From the cell containing the given text, extract its center point as (x, y) coordinate. 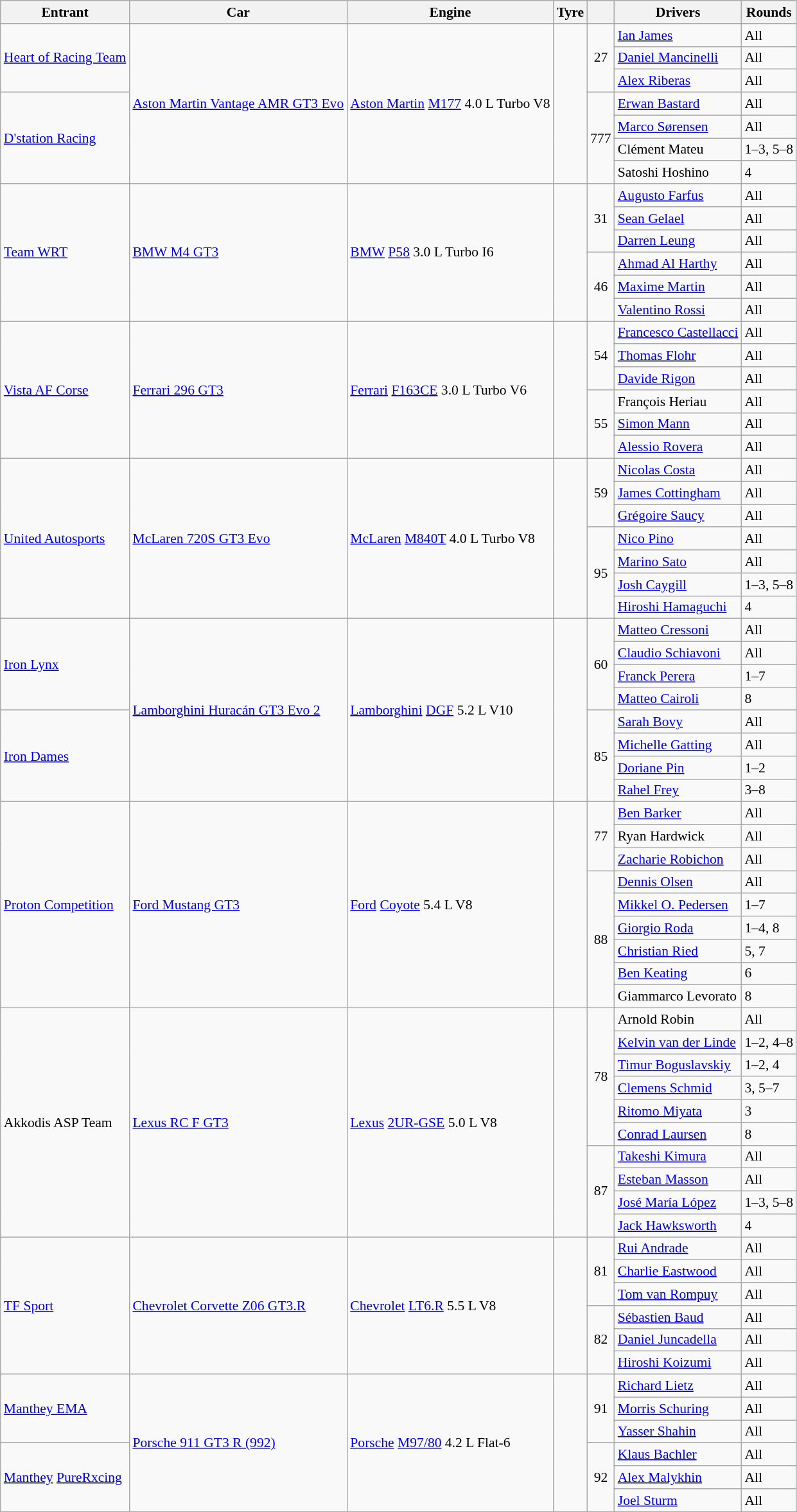
87 (601, 1191)
92 (601, 1478)
Drivers (678, 12)
BMW M4 GT3 (238, 253)
Timur Boguslavskiy (678, 1065)
Matteo Cairoli (678, 699)
Aston Martin M177 4.0 L Turbo V8 (450, 104)
Sébastien Baud (678, 1317)
Esteban Masson (678, 1180)
Takeshi Kimura (678, 1157)
Ryan Hardwick (678, 837)
Rui Andrade (678, 1249)
Francesco Castellacci (678, 333)
Augusto Farfus (678, 195)
Ben Barker (678, 814)
James Cottingham (678, 493)
Lamborghini Huracán GT3 Evo 2 (238, 711)
Dennis Olsen (678, 882)
1–2, 4 (769, 1065)
1–4, 8 (769, 928)
Lamborghini DGF 5.2 L V10 (450, 711)
Lexus 2UR-GSE 5.0 L V8 (450, 1123)
82 (601, 1340)
McLaren M840T 4.0 L Turbo V8 (450, 538)
Aston Martin Vantage AMR GT3 Evo (238, 104)
Morris Schuring (678, 1409)
Ahmad Al Harthy (678, 264)
Ferrari 296 GT3 (238, 390)
McLaren 720S GT3 Evo (238, 538)
Claudio Schiavoni (678, 654)
Giorgio Roda (678, 928)
Ian James (678, 35)
5, 7 (769, 951)
Heart of Racing Team (66, 58)
Daniel Juncadella (678, 1340)
Kelvin van der Linde (678, 1042)
60 (601, 664)
777 (601, 138)
Klaus Bachler (678, 1455)
Michelle Gatting (678, 745)
95 (601, 573)
Tyre (570, 12)
Daniel Mancinelli (678, 58)
Franck Perera (678, 676)
Proton Competition (66, 905)
1–2 (769, 768)
Ferrari F163CE 3.0 L Turbo V6 (450, 390)
46 (601, 287)
Alex Riberas (678, 81)
Manthey PureRxcing (66, 1478)
Iron Lynx (66, 664)
Erwan Bastard (678, 104)
Sarah Bovy (678, 722)
78 (601, 1077)
Clemens Schmid (678, 1089)
1–2, 4–8 (769, 1042)
Richard Lietz (678, 1386)
59 (601, 494)
Engine (450, 12)
85 (601, 756)
Matteo Cressoni (678, 630)
Marco Sørensen (678, 127)
6 (769, 974)
Grégoire Saucy (678, 516)
Davide Rigon (678, 378)
Satoshi Hoshino (678, 173)
Lexus RC F GT3 (238, 1123)
Arnold Robin (678, 1020)
Iron Dames (66, 756)
Yasser Shahin (678, 1432)
Thomas Flohr (678, 356)
Zacharie Robichon (678, 859)
José María López (678, 1203)
54 (601, 356)
3, 5–7 (769, 1089)
Chevrolet LT6.R 5.5 L V8 (450, 1306)
Entrant (66, 12)
Hiroshi Koizumi (678, 1363)
Doriane Pin (678, 768)
Conrad Laursen (678, 1134)
Valentino Rossi (678, 310)
United Autosports (66, 538)
François Heriau (678, 402)
Nicolas Costa (678, 470)
91 (601, 1409)
Ford Mustang GT3 (238, 905)
Christian Ried (678, 951)
Marino Sato (678, 562)
Ritomo Miyata (678, 1111)
Ben Keating (678, 974)
Jack Hawksworth (678, 1225)
3–8 (769, 790)
Hiroshi Hamaguchi (678, 607)
3 (769, 1111)
D'station Racing (66, 138)
Giammarco Levorato (678, 997)
Simon Mann (678, 424)
Mikkel O. Pedersen (678, 905)
Darren Leung (678, 241)
Manthey EMA (66, 1409)
Charlie Eastwood (678, 1272)
Joel Sturm (678, 1500)
Porsche M97/80 4.2 L Flat-6 (450, 1443)
Clément Mateu (678, 150)
Chevrolet Corvette Z06 GT3.R (238, 1306)
Porsche 911 GT3 R (992) (238, 1443)
55 (601, 424)
27 (601, 58)
Josh Caygill (678, 585)
Rahel Frey (678, 790)
Alex Malykhin (678, 1477)
Rounds (769, 12)
Vista AF Corse (66, 390)
Alessio Rovera (678, 447)
Nico Pino (678, 539)
Tom van Rompuy (678, 1294)
81 (601, 1271)
77 (601, 837)
Akkodis ASP Team (66, 1123)
Sean Gelael (678, 218)
Car (238, 12)
31 (601, 218)
88 (601, 939)
Maxime Martin (678, 287)
TF Sport (66, 1306)
Team WRT (66, 253)
Ford Coyote 5.4 L V8 (450, 905)
BMW P58 3.0 L Turbo I6 (450, 253)
